Locate the cell with the specified text and output its [x, y] center coordinate. 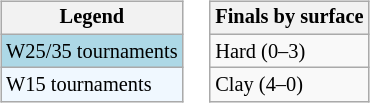
Finals by surface [289, 18]
Hard (0–3) [289, 51]
Legend [92, 18]
W15 tournaments [92, 85]
W25/35 tournaments [92, 51]
Clay (4–0) [289, 85]
